Locate the cell with the specified text and output its [X, Y] center coordinate. 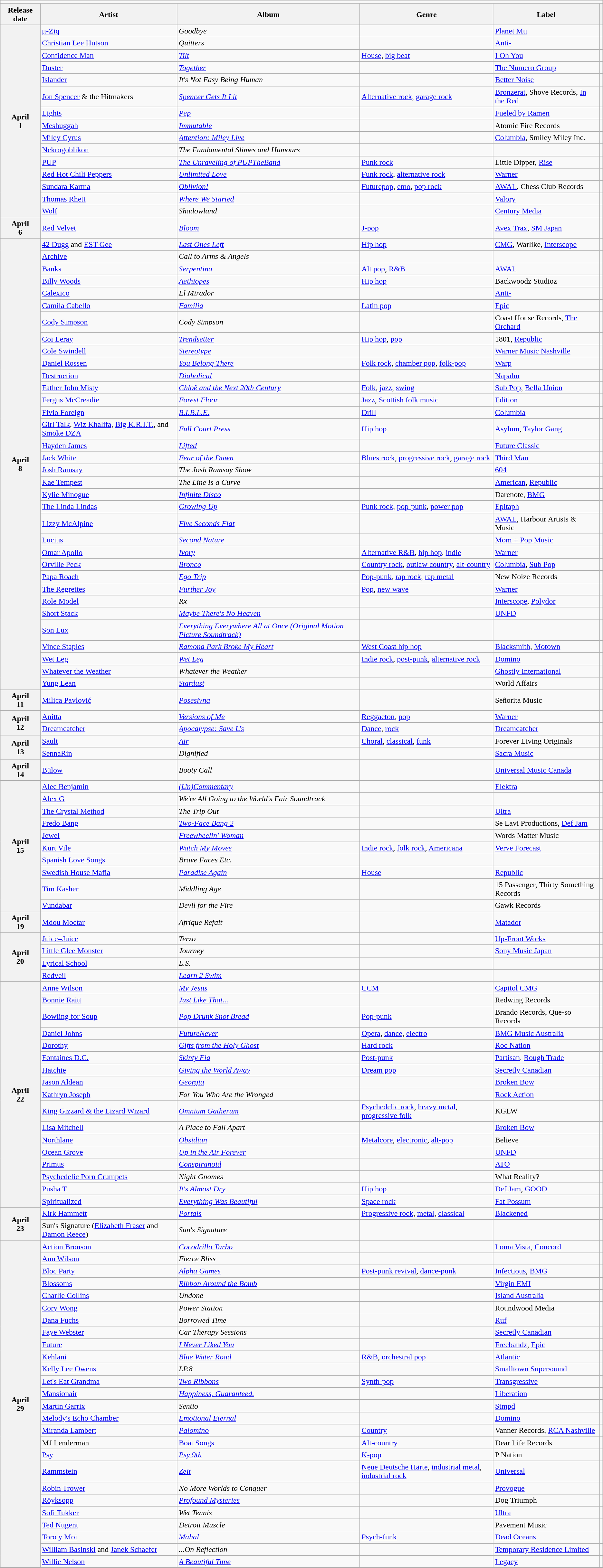
The Fundamental Slimes and Humours [268, 150]
Last Ones Left [268, 244]
Meshuggah [109, 125]
Confidence Man [109, 55]
Charlie Collins [109, 1296]
Sault [109, 741]
Short Stack [109, 614]
Psy [109, 1455]
Loma Vista, Concord [546, 1247]
Juice=Juice [109, 939]
April15 [20, 846]
Vince Staples [109, 647]
Melody's Echo Chamber [109, 1418]
Darenote, BMG [546, 494]
Rock Action [546, 1094]
Transgressive [546, 1381]
Jon Spencer & the Hitmakers [109, 97]
Hip hop, pop [426, 339]
MJ Lenderman [109, 1442]
Wet Tennis [268, 1513]
Mahal [268, 1537]
Verve Forecast [546, 848]
Lisa Mitchell [109, 1128]
1801, Republic [546, 339]
Afrique Refait [268, 922]
Jazz, Scottish folk music [426, 400]
Post-punk revival, dance-punk [426, 1271]
Action Bronson [109, 1247]
Alternative R&B, hip hop, indie [426, 552]
Milica Pavlović [109, 700]
My Jesus [268, 988]
Primus [109, 1164]
Atlantic [546, 1357]
Giving the World Away [268, 1070]
Profound Mysteries [268, 1500]
PUP [109, 162]
I Never Liked You [268, 1345]
Brando Records, Que-so Records [546, 1017]
Aethiopes [268, 281]
Shadowland [268, 211]
Zeit [268, 1472]
Full Court Press [268, 429]
Lucius [109, 540]
April20 [20, 957]
Funk rock, alternative rock [426, 174]
Hatchie [109, 1070]
Dignified [268, 753]
Oblivion! [268, 187]
Fear of the Dawn [268, 458]
Let's Eat Grandma [109, 1381]
Together [268, 68]
Borrowed Time [268, 1320]
Psy 9th [268, 1455]
Kelly Lee Owens [109, 1369]
Ivory [268, 552]
Röyksopp [109, 1500]
Unlimited Love [268, 174]
The Numero Group [546, 68]
Napalm [546, 376]
Columbia [546, 412]
Universal [546, 1472]
Camila Cabello [109, 305]
Stmpd [546, 1406]
Air [268, 741]
Ann Wilson [109, 1259]
Everything Was Beautiful [268, 1201]
The Unraveling of PUPTheBand [268, 162]
Mom + Pop Music [546, 540]
Hayden James [109, 446]
Drill [426, 412]
AWAL [546, 269]
Atomic Fire Records [546, 125]
Undone [268, 1296]
Watch My Moves [268, 848]
Mansionair [109, 1394]
Rammstein [109, 1472]
Trendsetter [268, 339]
Palomino [268, 1430]
604 [546, 470]
Smalltown Supersound [546, 1369]
Pep [268, 113]
Billy Woods [109, 281]
Rx [268, 601]
B.I.B.L.E. [268, 412]
Bloom [268, 228]
Nekrogoblikon [109, 150]
Planet Mu [546, 31]
BMG Music Australia [546, 1033]
Bülow [109, 770]
April6 [20, 228]
Latin pop [426, 305]
Metalcore, electronic, alt-pop [426, 1140]
Blackened [546, 1213]
Little Dipper, Rise [546, 162]
Matador [546, 922]
Five Seconds Flat [268, 523]
No More Worlds to Conquer [268, 1488]
A Beautiful Time [268, 1562]
Folk, jazz, swing [426, 388]
Backwoodz Studioz [546, 281]
Papa Roach [109, 577]
Pop, new wave [426, 589]
Miranda Lambert [109, 1430]
CMG, Warlike, Interscope [546, 244]
...On Reflection [268, 1549]
Where We Started [268, 199]
Interscope, Polydor [546, 601]
Bonnie Raitt [109, 1000]
Lizzy McAlpine [109, 523]
Ramona Park Broke My Heart [268, 647]
Devil for the Fire [268, 906]
Album [268, 14]
Kirk Hammett [109, 1213]
Anne Wilson [109, 988]
Ruf [546, 1320]
Sacra Music [546, 753]
West Coast hip hop [426, 647]
Terzo [268, 939]
μ-Ziq [109, 31]
Alternative rock, garage rock [426, 97]
Sub Pop, Bella Union [546, 388]
Dead Oceans [546, 1537]
World Affairs [546, 683]
Fat Possum [546, 1201]
Ghostly International [546, 671]
April13 [20, 747]
Republic [546, 872]
Epic [546, 305]
Sony Music Japan [546, 951]
Pop-punk [426, 1017]
Banks [109, 269]
Psych-funk [426, 1537]
Lyrical School [109, 963]
Liberation [546, 1394]
Indie rock, folk rock, Americana [426, 848]
Bloc Party [109, 1271]
April14 [20, 770]
Two-Face Bang 2 [268, 823]
Serpentina [268, 269]
Islander [109, 80]
Father John Misty [109, 388]
Up-Front Works [546, 939]
House [426, 872]
Northlane [109, 1140]
P Nation [546, 1455]
Señorita Music [546, 700]
Artist [109, 14]
Space rock [426, 1201]
Apocalypse: Save Us [268, 729]
The Regrettes [109, 589]
April23 [20, 1224]
Toro y Moi [109, 1537]
Dear Life Records [546, 1442]
Night Gnomes [268, 1177]
Up in the Air Forever [268, 1152]
Blacksmith, Motown [546, 647]
Asylum, Taylor Gang [546, 429]
Sun's Signature (Elizabeth Fraser and Damon Reece) [109, 1230]
Call to Arms & Angels [268, 257]
Immutable [268, 125]
Folk rock, chamber pop, folk-pop [426, 363]
Fredo Bang [109, 823]
Swedish House Mafia [109, 872]
Little Glee Monster [109, 951]
What Reality? [546, 1177]
Dog Triumph [546, 1500]
Elektra [546, 786]
FutureNever [268, 1033]
Calexico [109, 293]
Red Hot Chili Peppers [109, 174]
Everything Everywhere All at Once (Original Motion Picture Soundtrack) [268, 630]
Versions of Me [268, 717]
Synth-pop [426, 1381]
Red Velvet [109, 228]
Better Noise [546, 80]
Destruction [109, 376]
42 Dugg and EST Gee [109, 244]
Further Joy [268, 589]
Stereotype [268, 351]
Omnium Gatherum [268, 1111]
I Oh You [546, 55]
Punk rock [426, 162]
Universal Music Canada [546, 770]
Gifts from the Holy Ghost [268, 1046]
Avex Trax, SM Japan [546, 228]
LP.8 [268, 1369]
Roundwood Media [546, 1308]
Country rock, outlaw country, alt-country [426, 564]
Josh Ramsay [109, 470]
Post-punk [426, 1058]
Boat Songs [268, 1442]
Valory [546, 199]
Warp [546, 363]
Detroit Muscle [268, 1525]
American, Republic [546, 482]
Two Ribbons [268, 1381]
Capitol CMG [546, 988]
Jewel [109, 836]
Infinite Disco [268, 494]
Warner Music Nashville [546, 351]
Daniel Johns [109, 1033]
Indie rock, post-punk, alternative rock [426, 659]
Stardust [268, 683]
Bronzerat, Shove Records, In the Red [546, 97]
For You Who Are the Wronged [268, 1094]
Futurepop, emo, pop rock [426, 187]
Vanner Records, RCA Nashville [546, 1430]
Paradise Again [268, 872]
Fueled by Ramen [546, 113]
The Trip Out [268, 811]
CCM [426, 988]
Words Matter Music [546, 836]
Martin Garrix [109, 1406]
Infectious, BMG [546, 1271]
Edition [546, 400]
Alec Benjamin [109, 786]
Neue Deutsche Härte, industrial metal, industrial rock [426, 1472]
Progressive rock, metal, classical [426, 1213]
Cory Wong [109, 1308]
Power Station [268, 1308]
ATO [546, 1164]
Fierce Bliss [268, 1259]
Redwing Records [546, 1000]
April22 [20, 1094]
Wolf [109, 211]
Cole Swindell [109, 351]
Choral, classical, funk [426, 741]
Century Media [546, 211]
Cocodrillo Turbo [268, 1247]
Orville Peck [109, 564]
Freewheelin' Woman [268, 836]
The Line Is a Curve [268, 482]
Familia [268, 305]
Pusha T [109, 1189]
Partisan, Rough Trade [546, 1058]
The Linda Lindas [109, 507]
Opera, dance, electro [426, 1033]
L.S. [268, 963]
Gawk Records [546, 906]
Son Lux [109, 630]
Alex G [109, 799]
Archive [109, 257]
Robin Trower [109, 1488]
Virgin EMI [546, 1283]
Blossoms [109, 1283]
Fontaines D.C. [109, 1058]
Pop-punk, rap rock, rap metal [426, 577]
Booty Call [268, 770]
Vundabar [109, 906]
Jason Aldean [109, 1082]
Epitaph [546, 507]
Attention: Miley Live [268, 137]
Kylie Minogue [109, 494]
Fivio Foreign [109, 412]
Future [109, 1345]
15 Passenger, Thirty Something Records [546, 889]
Obsidian [268, 1140]
Redveil [109, 975]
Diabolical [268, 376]
Columbia, Sub Pop [546, 564]
Blue Water Road [268, 1357]
A Place to Fall Apart [268, 1128]
Hard rock [426, 1046]
Bowling for Soup [109, 1017]
Just Like That... [268, 1000]
Believe [546, 1140]
Duster [109, 68]
The Crystal Method [109, 811]
Dorothy [109, 1046]
Dance, rock [426, 729]
Release date [20, 14]
Quitters [268, 43]
April8 [20, 464]
Se Lavi Productions, Def Jam [546, 823]
SennaRin [109, 753]
Third Man [546, 458]
Alt pop, R&B [426, 269]
Psychedelic Porn Crumpets [109, 1177]
We're All Going to the World's Fair Soundtrack [268, 799]
Miley Cyrus [109, 137]
Ocean Grove [109, 1152]
Dana Fuchs [109, 1320]
Kae Tempest [109, 482]
El Mirador [268, 293]
Fergus McCreadie [109, 400]
House, big beat [426, 55]
Bronco [268, 564]
Conspiranoid [268, 1164]
Country [426, 1430]
King Gizzard & the Lizard Wizard [109, 1111]
It's Not Easy Being Human [268, 80]
Def Jam, GOOD [546, 1189]
J-pop [426, 228]
Happiness, Guaranteed. [268, 1394]
Yung Lean [109, 683]
April11 [20, 700]
Genre [426, 14]
April19 [20, 922]
Willie Nelson [109, 1562]
Alpha Games [268, 1271]
Girl Talk, Wiz Khalifa, Big K.R.I.T., and Smoke DZA [109, 429]
Chloë and the Next 20th Century [268, 388]
Alt-country [426, 1442]
Punk rock, pop-punk, power pop [426, 507]
You Belong There [268, 363]
Growing Up [268, 507]
Lifted [268, 446]
April29 [20, 1404]
Daniel Rossen [109, 363]
KGLW [546, 1111]
New Noize Records [546, 577]
William Basinski and Janek Schaefer [109, 1549]
(Un)Commentary [268, 786]
Anitta [109, 717]
Blues rock, progressive rock, garage rock [426, 458]
Columbia, Smiley Miley Inc. [546, 137]
Ego Trip [268, 577]
Brave Faces Etc. [268, 860]
Coast House Records, The Orchard [546, 322]
Spanish Love Songs [109, 860]
Second Nature [268, 540]
Temporary Residence Limited [546, 1549]
Omar Apollo [109, 552]
Car Therapy Sessions [268, 1332]
Freebandz, Epic [546, 1345]
Ribbon Around the Bomb [268, 1283]
Kathryn Joseph [109, 1094]
Skinty Fia [268, 1058]
Role Model [109, 601]
Goodbye [268, 31]
R&B, orchestral pop [426, 1357]
Forest Floor [268, 400]
K-pop [426, 1455]
Georgia [268, 1082]
Sentio [268, 1406]
Future Classic [546, 446]
Tilt [268, 55]
Kehlani [109, 1357]
Spiritualized [109, 1201]
Legacy [546, 1562]
Lights [109, 113]
Pop Drunk Snot Bread [268, 1017]
Reggaeton, pop [426, 717]
Journey [268, 951]
Coi Leray [109, 339]
Kurt Vile [109, 848]
Psychedelic rock, heavy metal, progressive folk [426, 1111]
April1 [20, 121]
Emotional Eternal [268, 1418]
Middling Age [268, 889]
Sofi Tukker [109, 1513]
Jack White [109, 458]
Provogue [546, 1488]
Mdou Moctar [109, 922]
AWAL, Harbour Artists & Music [546, 523]
Pavement Music [546, 1525]
April12 [20, 723]
Learn 2 Swim [268, 975]
The Josh Ramsay Show [268, 470]
Maybe There's No Heaven [268, 614]
Ted Nugent [109, 1525]
Christian Lee Hutson [109, 43]
Label [546, 14]
Sun's Signature [268, 1230]
AWAL, Chess Club Records [546, 187]
Island Australia [546, 1296]
Thomas Rhett [109, 199]
Sundara Karma [109, 187]
Roc Nation [546, 1046]
It's Almost Dry [268, 1189]
Portals [268, 1213]
Dream pop [426, 1070]
Spencer Gets It Lit [268, 97]
Tim Kasher [109, 889]
Faye Webster [109, 1332]
Forever Living Originals [546, 741]
Posesivna [268, 700]
